Scan for the cell matching the given text and deliver its [X, Y] coordinate at center. 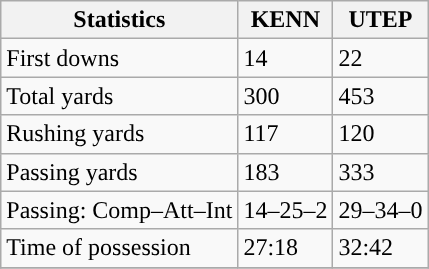
Statistics [120, 20]
First downs [120, 58]
453 [380, 96]
300 [286, 96]
183 [286, 172]
333 [380, 172]
27:18 [286, 248]
22 [380, 58]
Passing: Comp–Att–Int [120, 210]
Rushing yards [120, 134]
29–34–0 [380, 210]
Passing yards [120, 172]
UTEP [380, 20]
14 [286, 58]
32:42 [380, 248]
120 [380, 134]
KENN [286, 20]
14–25–2 [286, 210]
Time of possession [120, 248]
Total yards [120, 96]
117 [286, 134]
